Identify which cell holds the provided text, then report its [X, Y] central coordinate. 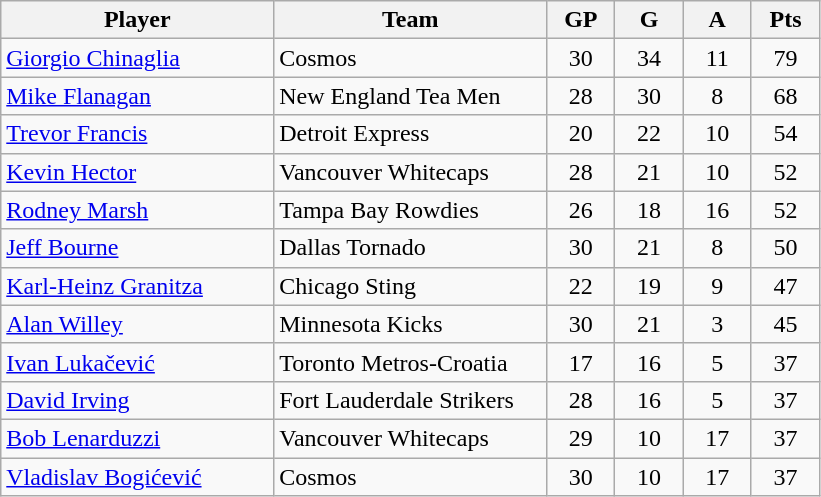
20 [581, 134]
GP [581, 20]
11 [717, 58]
3 [717, 324]
Pts [785, 20]
Team [410, 20]
Ivan Lukačević [138, 362]
Vladislav Bogićević [138, 477]
50 [785, 248]
Trevor Francis [138, 134]
Rodney Marsh [138, 210]
Chicago Sting [410, 286]
Giorgio Chinaglia [138, 58]
David Irving [138, 400]
Fort Lauderdale Strikers [410, 400]
Alan Willey [138, 324]
34 [649, 58]
Jeff Bourne [138, 248]
Karl-Heinz Granitza [138, 286]
Bob Lenarduzzi [138, 438]
54 [785, 134]
79 [785, 58]
26 [581, 210]
Mike Flanagan [138, 96]
18 [649, 210]
New England Tea Men [410, 96]
45 [785, 324]
19 [649, 286]
Kevin Hector [138, 172]
29 [581, 438]
A [717, 20]
Tampa Bay Rowdies [410, 210]
9 [717, 286]
Player [138, 20]
Dallas Tornado [410, 248]
68 [785, 96]
47 [785, 286]
Minnesota Kicks [410, 324]
Detroit Express [410, 134]
Toronto Metros-Croatia [410, 362]
G [649, 20]
